Find where the given text appears and provide that cell's center as [X, Y] coordinate. 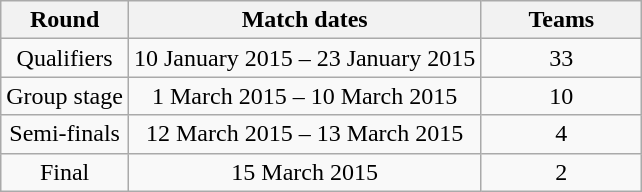
Teams [562, 20]
2 [562, 172]
Group stage [65, 96]
10 January 2015 – 23 January 2015 [304, 58]
Qualifiers [65, 58]
10 [562, 96]
4 [562, 134]
1 March 2015 – 10 March 2015 [304, 96]
12 March 2015 – 13 March 2015 [304, 134]
Semi-finals [65, 134]
Match dates [304, 20]
Round [65, 20]
33 [562, 58]
Final [65, 172]
15 March 2015 [304, 172]
